From the cell containing the given text, extract its center point as (X, Y) coordinate. 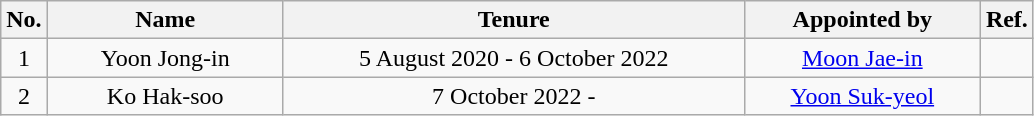
Ko Hak-soo (165, 96)
2 (24, 96)
1 (24, 58)
Tenure (514, 20)
5 August 2020 - 6 October 2022 (514, 58)
7 October 2022 - (514, 96)
Yoon Jong-in (165, 58)
Moon Jae-in (862, 58)
Ref. (1006, 20)
Yoon Suk-yeol (862, 96)
Name (165, 20)
Appointed by (862, 20)
No. (24, 20)
